Return the (X, Y) coordinate for the center point of the cell that contains the specified text.  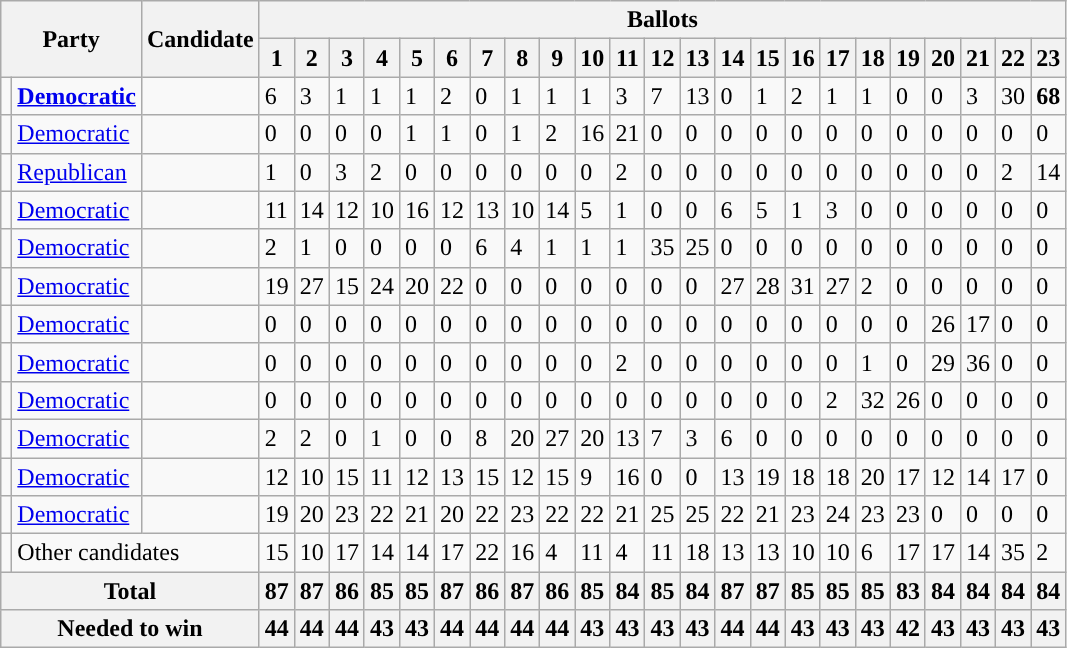
Republican (77, 172)
28 (768, 286)
29 (942, 362)
Needed to win (130, 629)
Party (72, 39)
36 (978, 362)
83 (908, 591)
Total (130, 591)
31 (802, 286)
Other candidates (136, 553)
30 (1014, 96)
Candidate (200, 39)
68 (1048, 96)
42 (908, 629)
32 (872, 400)
Ballots (662, 20)
